For the text-containing cell, return its midpoint in (x, y) coordinate format. 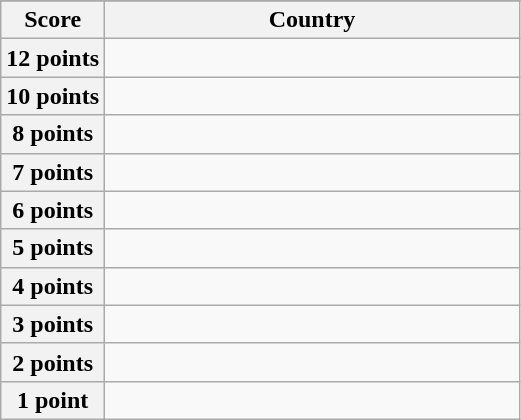
8 points (53, 134)
1 point (53, 400)
10 points (53, 96)
Score (53, 20)
4 points (53, 286)
7 points (53, 172)
3 points (53, 324)
Country (312, 20)
2 points (53, 362)
5 points (53, 248)
6 points (53, 210)
12 points (53, 58)
